Find where the given text appears and provide that cell's center as [X, Y] coordinate. 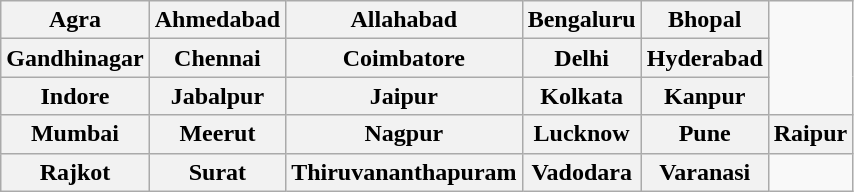
Jaipur [404, 96]
Coimbatore [404, 58]
Agra [75, 20]
Bengaluru [582, 20]
Nagpur [404, 134]
Mumbai [75, 134]
Thiruvananthapuram [404, 172]
Raipur [810, 134]
Kolkata [582, 96]
Hyderabad [704, 58]
Jabalpur [217, 96]
Ahmedabad [217, 20]
Gandhinagar [75, 58]
Chennai [217, 58]
Varanasi [704, 172]
Indore [75, 96]
Surat [217, 172]
Vadodara [582, 172]
Kanpur [704, 96]
Bhopal [704, 20]
Delhi [582, 58]
Pune [704, 134]
Lucknow [582, 134]
Rajkot [75, 172]
Meerut [217, 134]
Allahabad [404, 20]
